Extract the (x, y) coordinate from the center of the cell holding the provided text.  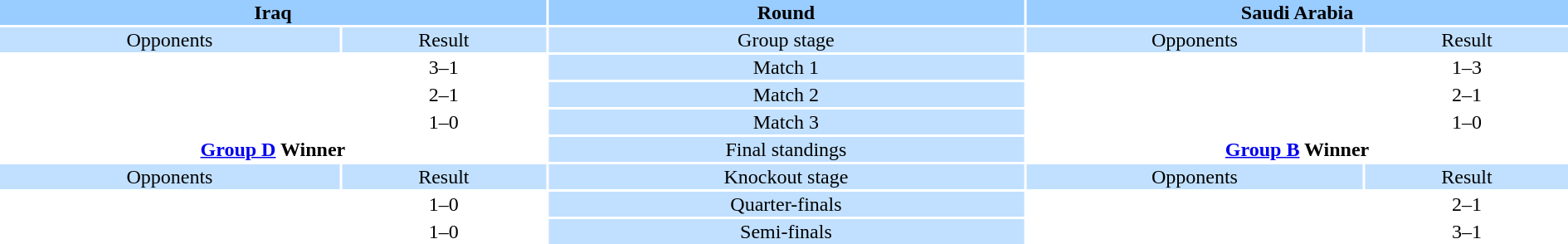
Group D Winner (273, 149)
Knockout stage (786, 177)
Saudi Arabia (1298, 12)
Iraq (273, 12)
Group stage (786, 40)
Quarter-finals (786, 204)
Group B Winner (1298, 149)
Match 3 (786, 122)
Final standings (786, 149)
1–3 (1467, 67)
Match 2 (786, 95)
Match 1 (786, 67)
Round (786, 12)
Semi-finals (786, 232)
